Extract the (x, y) coordinate from the center of the cell holding the provided text.  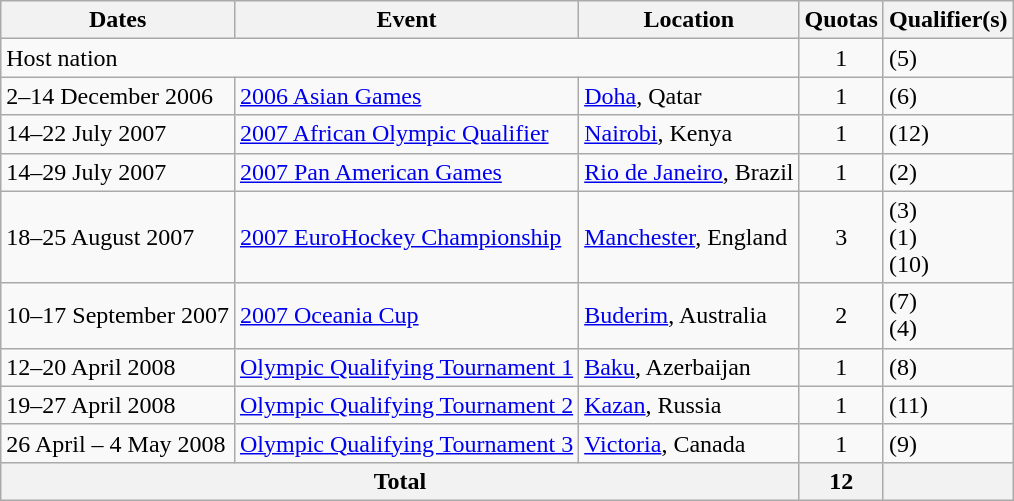
Victoria, Canada (689, 443)
(11) (948, 405)
10–17 September 2007 (118, 316)
(5) (948, 58)
26 April – 4 May 2008 (118, 443)
2007 Oceania Cup (406, 316)
(7) (4) (948, 316)
(12) (948, 134)
Host nation (400, 58)
14–29 July 2007 (118, 172)
Location (689, 20)
Buderim, Australia (689, 316)
Total (400, 481)
Olympic Qualifying Tournament 2 (406, 405)
12 (841, 481)
2–14 December 2006 (118, 96)
(3) (1) (10) (948, 237)
19–27 April 2008 (118, 405)
2006 Asian Games (406, 96)
Olympic Qualifying Tournament 1 (406, 367)
2 (841, 316)
14–22 July 2007 (118, 134)
3 (841, 237)
Olympic Qualifying Tournament 3 (406, 443)
Quotas (841, 20)
2007 Pan American Games (406, 172)
Qualifier(s) (948, 20)
Baku, Azerbaijan (689, 367)
18–25 August 2007 (118, 237)
Doha, Qatar (689, 96)
Event (406, 20)
Kazan, Russia (689, 405)
Rio de Janeiro, Brazil (689, 172)
Dates (118, 20)
(2) (948, 172)
(6) (948, 96)
Manchester, England (689, 237)
2007 African Olympic Qualifier (406, 134)
Nairobi, Kenya (689, 134)
(9) (948, 443)
(8) (948, 367)
12–20 April 2008 (118, 367)
2007 EuroHockey Championship (406, 237)
